For the text-containing cell, return its midpoint in [x, y] coordinate format. 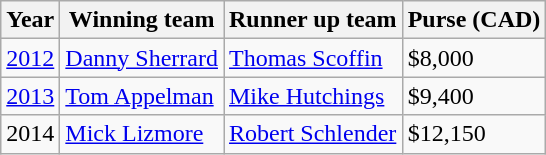
Winning team [142, 20]
Mike Hutchings [314, 96]
Year [30, 20]
Robert Schlender [314, 134]
2012 [30, 58]
2014 [30, 134]
Purse (CAD) [474, 20]
Tom Appelman [142, 96]
2013 [30, 96]
Thomas Scoffin [314, 58]
$12,150 [474, 134]
$8,000 [474, 58]
Runner up team [314, 20]
Danny Sherrard [142, 58]
Mick Lizmore [142, 134]
$9,400 [474, 96]
